Scan for the cell matching the given text and deliver its [X, Y] coordinate at center. 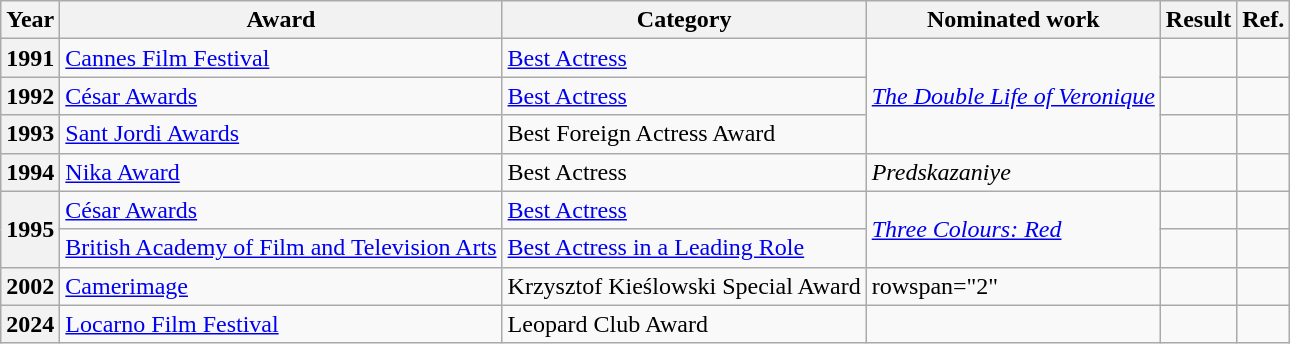
1993 [30, 134]
2002 [30, 286]
Ref. [1264, 20]
1992 [30, 96]
Three Colours: Red [1013, 229]
Nominated work [1013, 20]
1994 [30, 172]
Best Actress in a Leading Role [684, 248]
Predskazaniye [1013, 172]
British Academy of Film and Television Arts [281, 248]
Cannes Film Festival [281, 58]
Locarno Film Festival [281, 324]
Krzysztof Kieślowski Special Award [684, 286]
Camerimage [281, 286]
Nika Award [281, 172]
Leopard Club Award [684, 324]
Award [281, 20]
Year [30, 20]
Result [1198, 20]
The Double Life of Veronique [1013, 96]
2024 [30, 324]
Sant Jordi Awards [281, 134]
rowspan="2" [1013, 286]
Best Foreign Actress Award [684, 134]
Category [684, 20]
1995 [30, 229]
1991 [30, 58]
